Search for the cell housing the specified text and yield its (x, y) center coordinate. 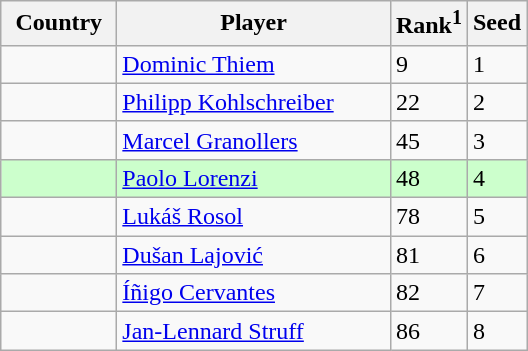
8 (496, 331)
Paolo Lorenzi (254, 178)
Rank1 (428, 24)
Seed (496, 24)
5 (496, 217)
2 (496, 102)
Country (59, 24)
Íñigo Cervantes (254, 293)
Lukáš Rosol (254, 217)
7 (496, 293)
48 (428, 178)
Philipp Kohlschreiber (254, 102)
1 (496, 64)
6 (496, 255)
Marcel Granollers (254, 140)
Jan-Lennard Struff (254, 331)
86 (428, 331)
78 (428, 217)
3 (496, 140)
45 (428, 140)
Dominic Thiem (254, 64)
82 (428, 293)
Dušan Lajović (254, 255)
Player (254, 24)
9 (428, 64)
22 (428, 102)
4 (496, 178)
81 (428, 255)
